Detect which cell encompasses the target text, then output its (x, y) center coordinate. 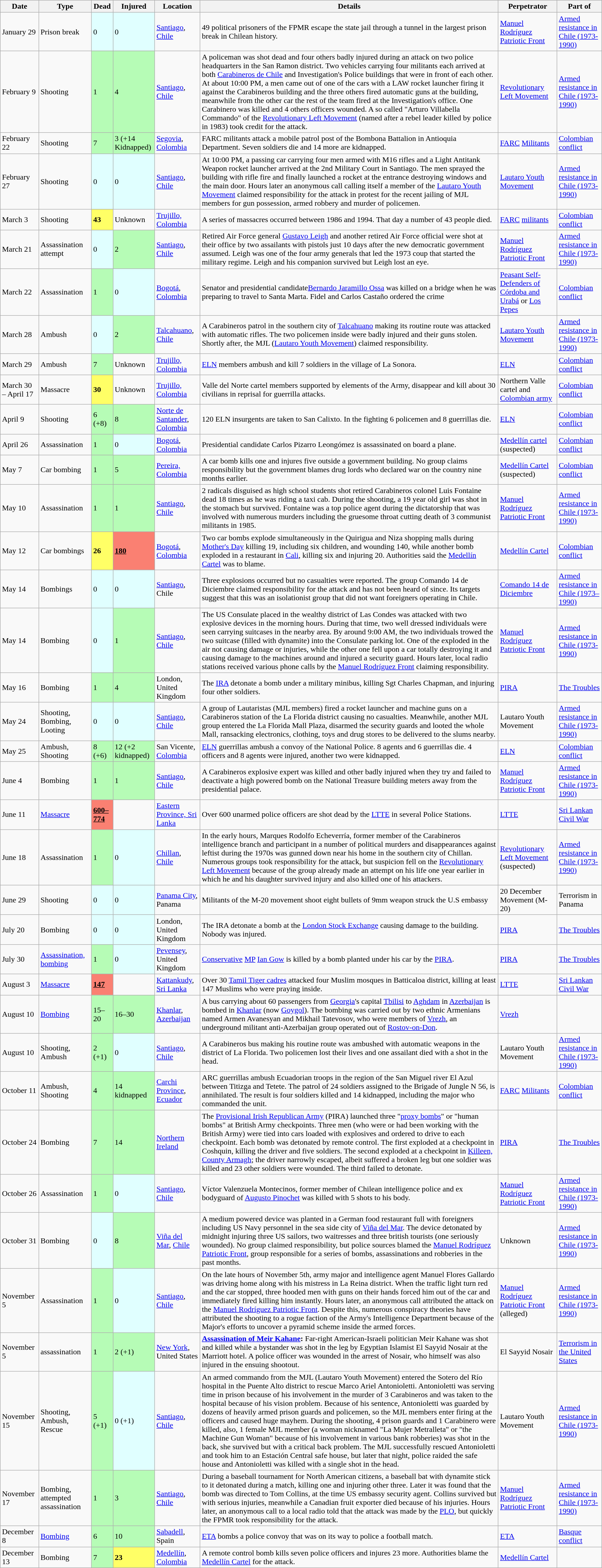
Injured (134, 6)
5 (134, 470)
February 27 (20, 182)
Location (178, 6)
3 (+14 Kidnapped) (134, 143)
San Vicente, Colombia (178, 751)
600–774 (102, 815)
Bombings (65, 589)
A remote control bomb kills seven police officers and injures 23 more. Authorities blame the Medellín Cartel for the attack. (349, 1557)
Chillan, Chile (178, 857)
October 24 (20, 1142)
FARC militants (527, 219)
February 22 (20, 143)
ETA (527, 1536)
Northern Valle cartel and Colombian army (527, 389)
New York, United States (178, 1352)
Assassination, bombing (65, 959)
26 (102, 551)
July 20 (20, 929)
May 24 (20, 722)
April 26 (20, 444)
Revolutionary Left Movement (527, 92)
Vrezh (527, 1014)
Part of (579, 6)
March 29 (20, 364)
June 29 (20, 900)
December 8 (20, 1536)
October 31 (20, 1240)
Car bombing (65, 470)
0 (+1) (134, 1421)
Panama City, Panama (178, 900)
43 (102, 219)
Shooting, Ambush (65, 1052)
Terrorism in the United States (579, 1352)
Over 600 unarmed police officers are shot dead by the LTTE in several Police Stations. (349, 815)
December 13 (20, 1557)
147 (102, 984)
March 3 (20, 219)
3 (134, 1498)
Armed resistance in Chile (1973–1990) (579, 589)
Medellín cartel (suspected) (527, 444)
Prison break (65, 32)
January 29 (20, 32)
Sabadell, Spain (178, 1536)
Shooting, Ambush, Rescue (65, 1421)
June 11 (20, 815)
The IRA detonate a bomb at the London Stock Exchange causing damage to the building. Nobody was injured. (349, 929)
A series of massacres occurred between 1986 and 1994. That day a number of 43 people died. (349, 219)
Kattankudy, Sri Lanka (178, 984)
Viña del Mar, Chile (178, 1240)
Pereira, Colombia (178, 470)
Segovia, Colombia (178, 143)
FARC militants attack a mobile patrol post of the Bombona Battalion in Antioquia Department. Seven soldiers die and 14 more are kidnapped. (349, 143)
8 (+6) (102, 751)
May 7 (20, 470)
Víctor Valenzuela Montecinos, former member of Chilean intelligence police and ex bodyguard of Augusto Pinochet was killed with 5 shots to his body. (349, 1193)
Northern Ireland (178, 1142)
Date (20, 6)
Revolutionary Left Movement (suspected) (527, 857)
May 25 (20, 751)
Type (65, 6)
May 12 (20, 551)
Shooting, Bombing, Looting (65, 722)
Eastern Province, Sri Lanka (178, 815)
180 (134, 551)
Over 30 Tamil Tiger cadres attacked four Muslim mosques in Batticaloa district, killing at least 147 Muslims who were praying inside. (349, 984)
The IRA detonate a bomb under a military minibus, killing Sgt Charles Chapman, and injuring four other soldiers. (349, 687)
Presidential candidate Carlos Pizarro Leongómez is assassinated on board a plane. (349, 444)
Pevensey, United Kingdom (178, 959)
Comando 14 de Diciembre (527, 589)
July 30 (20, 959)
Khanlar, Azerbaijan (178, 1014)
6 (102, 1536)
March 28 (20, 335)
Conservative MP Ian Gow is killed by a bomb planted under his car by the PIRA. (349, 959)
May 16 (20, 687)
Norte de Santander, Colombia (178, 419)
Militants of the M-20 movement shoot eight bullets of 9mm weapon struck the U.S embassy (349, 900)
October 11 (20, 1091)
February 9 (20, 92)
Dead (102, 6)
June 18 (20, 857)
Assassination attempt (65, 249)
6 (+8) (102, 419)
Car bombings (65, 551)
March 21 (20, 249)
Manuel Rodríguez Patriotic Front (alleged) (527, 1301)
30 (102, 389)
March 30 – April 17 (20, 389)
12 (+2 kidnapped) (134, 751)
20 December Movement (M-20) (527, 900)
August 3 (20, 984)
23 (134, 1557)
Basque conflict (579, 1536)
49 political prisoners of the FPMR escape the state jail through a tunnel in the largest prison break in Chilean history. (349, 32)
15–20 (102, 1014)
14 kidnapped (134, 1091)
Terrorism in Panama (579, 900)
November 15 (20, 1421)
Bombing, attempted assassination (65, 1498)
Medellín, Colombia (178, 1557)
Carchi Province, Ecuador (178, 1091)
El Sayyid Nosair (527, 1352)
June 4 (20, 781)
14 (134, 1142)
May 10 (20, 508)
November 17 (20, 1498)
Peasant Self-Defenders of Córdoba and Urabá or Los Pepes (527, 292)
10 (134, 1536)
Perpetrator (527, 6)
Valle del Norte cartel members supported by elements of the Army, disappear and kill about 30 civilians in reprisal for guerrilla attacks. (349, 389)
ETA bombs a police convoy that was on its way to police a football match. (349, 1536)
March 22 (20, 292)
Details (349, 6)
ELN members ambush and kill 7 soldiers in the village of La Sonora. (349, 364)
October 26 (20, 1193)
Medellín Cartel (suspected) (527, 470)
5 (+1) (102, 1421)
Talcahuano, Chile (178, 335)
16–30 (134, 1014)
April 9 (20, 419)
120 ELN insurgents are taken to San Calixto. In the fighting 6 policemen and 8 guerrillas die. (349, 419)
assassination (65, 1352)
